Identify which cell holds the provided text, then report its [X, Y] central coordinate. 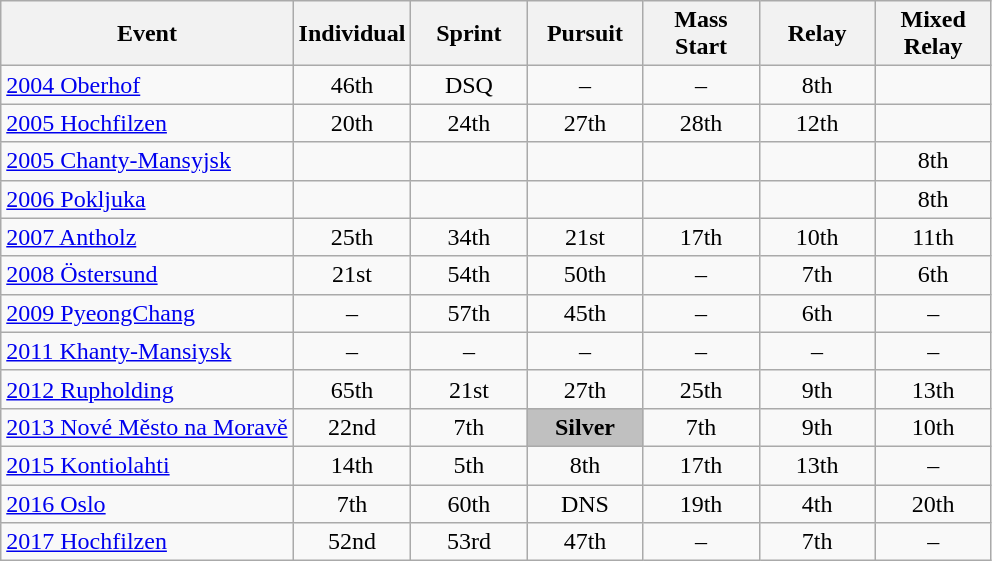
Sprint [469, 34]
Mixed Relay [933, 34]
Mass Start [701, 34]
2006 Pokljuka [147, 199]
54th [469, 275]
19th [701, 503]
24th [469, 123]
5th [469, 465]
2005 Hochfilzen [147, 123]
2011 Khanty-Mansiysk [147, 351]
Silver [585, 427]
4th [817, 503]
53rd [469, 542]
12th [817, 123]
46th [352, 85]
45th [585, 313]
60th [469, 503]
2013 Nové Město na Moravě [147, 427]
Pursuit [585, 34]
Event [147, 34]
DSQ [469, 85]
2008 Östersund [147, 275]
50th [585, 275]
14th [352, 465]
2015 Kontiolahti [147, 465]
28th [701, 123]
2004 Oberhof [147, 85]
DNS [585, 503]
22nd [352, 427]
Individual [352, 34]
2017 Hochfilzen [147, 542]
2016 Oslo [147, 503]
57th [469, 313]
Relay [817, 34]
11th [933, 237]
47th [585, 542]
65th [352, 389]
2007 Antholz [147, 237]
2005 Chanty-Mansyjsk [147, 161]
52nd [352, 542]
2009 PyeongChang [147, 313]
2012 Rupholding [147, 389]
34th [469, 237]
